Capture the cell that displays the provided text and extract its (x, y) central coordinate. 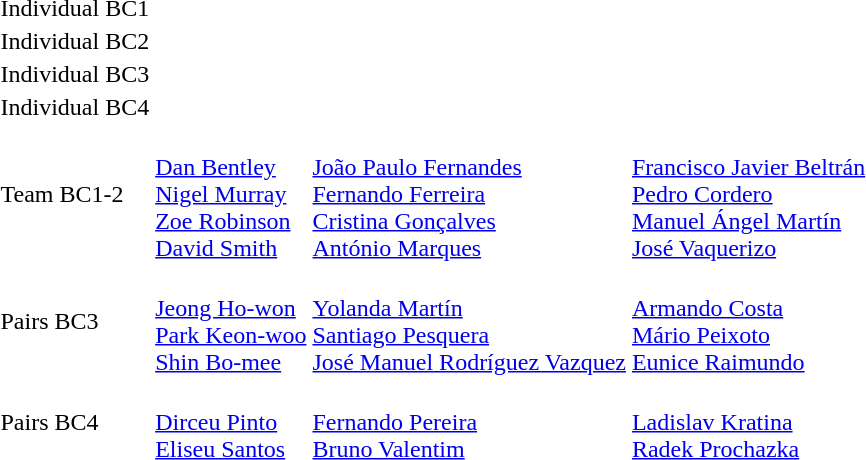
Dan Bentley Nigel Murray Zoe Robinson David Smith (231, 194)
Jeong Ho-won Park Keon-woo Shin Bo-mee (231, 322)
Armando Costa Mário Peixoto Eunice Raimundo (748, 322)
Francisco Javier Beltrán Pedro Cordero Manuel Ángel Martín José Vaquerizo (748, 194)
Yolanda Martín Santiago Pesquera José Manuel Rodríguez Vazquez (469, 322)
João Paulo Fernandes Fernando Ferreira Cristina Gonçalves António Marques (469, 194)
